For the text-containing cell, return its midpoint in (x, y) coordinate format. 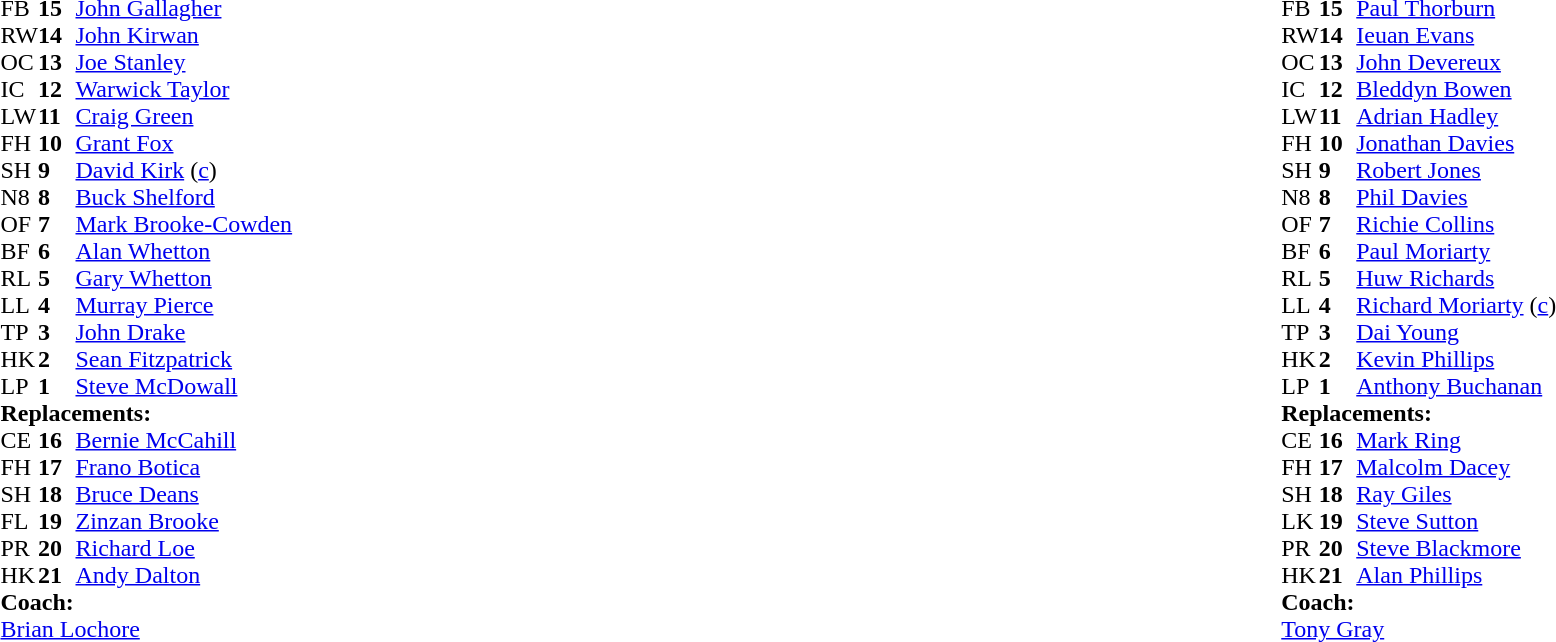
Steve McDowall (184, 386)
Steve Blackmore (1456, 548)
Grant Fox (184, 144)
Alan Whetton (184, 252)
Phil Davies (1456, 198)
FL (19, 522)
Bruce Deans (184, 494)
John Kirwan (184, 36)
Gary Whetton (184, 278)
Bleddyn Bowen (1456, 90)
Richard Moriarty (c) (1456, 306)
Zinzan Brooke (184, 522)
Mark Ring (1456, 440)
Ray Giles (1456, 494)
Huw Richards (1456, 278)
Ieuan Evans (1456, 36)
Richard Loe (184, 548)
Dai Young (1456, 332)
Murray Pierce (184, 306)
Sean Fitzpatrick (184, 360)
Jonathan Davies (1456, 144)
Bernie McCahill (184, 440)
LK (1300, 522)
Buck Shelford (184, 198)
Mark Brooke-Cowden (184, 224)
Alan Phillips (1456, 576)
Richie Collins (1456, 224)
Frano Botica (184, 468)
John Drake (184, 332)
Robert Jones (1456, 170)
Malcolm Dacey (1456, 468)
Steve Sutton (1456, 522)
Warwick Taylor (184, 90)
Paul Moriarty (1456, 252)
Adrian Hadley (1456, 116)
Kevin Phillips (1456, 360)
David Kirk (c) (184, 170)
Anthony Buchanan (1456, 386)
John Devereux (1456, 62)
Craig Green (184, 116)
Andy Dalton (184, 576)
Joe Stanley (184, 62)
